Scan for the cell matching the given text and deliver its (X, Y) coordinate at center. 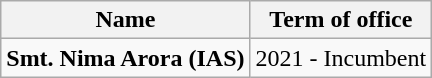
Name (126, 20)
Term of office (341, 20)
Smt. Nima Arora (IAS) (126, 58)
2021 - Incumbent (341, 58)
